Return [X, Y] of the center of cell containing provided text 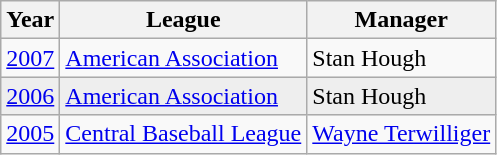
2007 [30, 58]
League [184, 20]
Manager [402, 20]
Central Baseball League [184, 134]
2006 [30, 96]
Year [30, 20]
Wayne Terwilliger [402, 134]
2005 [30, 134]
